Extract the (X, Y) coordinate from the center of the cell holding the provided text.  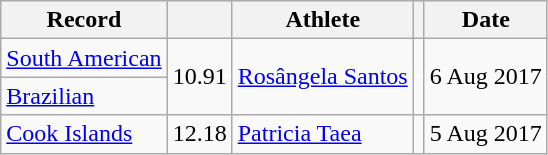
Rosângela Santos (322, 77)
Record (84, 20)
Brazilian (84, 96)
Athlete (322, 20)
10.91 (200, 77)
Cook Islands (84, 134)
Date (486, 20)
6 Aug 2017 (486, 77)
Patricia Taea (322, 134)
South American (84, 58)
12.18 (200, 134)
5 Aug 2017 (486, 134)
